Return the [X, Y] coordinate for the center point of the cell that contains the specified text.  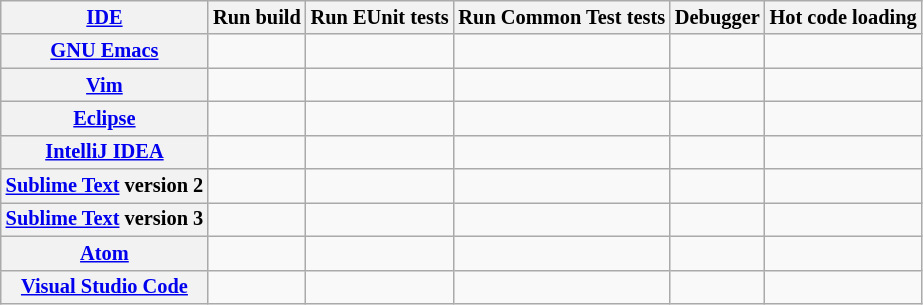
Hot code loading [844, 17]
Run build [257, 17]
Sublime Text version 2 [104, 186]
Sublime Text version 3 [104, 219]
Run EUnit tests [380, 17]
Run Common Test tests [562, 17]
Atom [104, 253]
Eclipse [104, 118]
Vim [104, 85]
Visual Studio Code [104, 287]
IntelliJ IDEA [104, 152]
Debugger [718, 17]
GNU Emacs [104, 51]
IDE [104, 17]
